Return (X, Y) of the center of cell containing provided text 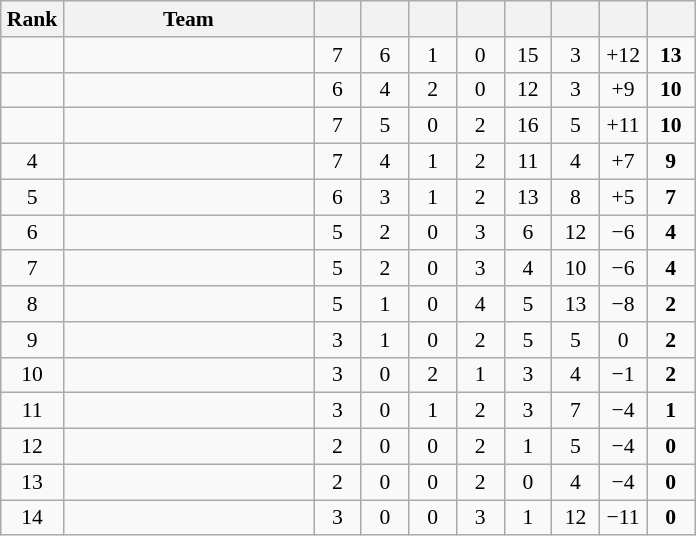
−11 (623, 518)
+5 (623, 197)
16 (528, 126)
−8 (623, 304)
Team (188, 19)
+9 (623, 90)
+7 (623, 162)
−1 (623, 375)
+12 (623, 55)
14 (32, 518)
Rank (32, 19)
15 (528, 55)
+11 (623, 126)
